From the cell containing the given text, extract its center point as (X, Y) coordinate. 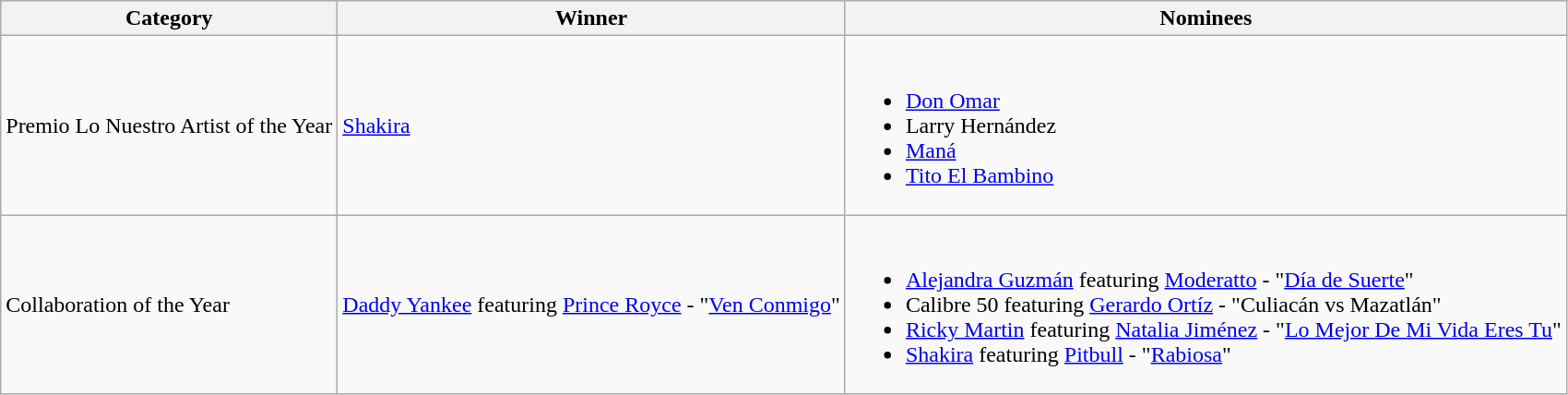
Collaboration of the Year (170, 305)
Nominees (1206, 18)
Daddy Yankee featuring Prince Royce - "Ven Conmigo" (592, 305)
Category (170, 18)
Shakira (592, 126)
Don OmarLarry HernándezManáTito El Bambino (1206, 126)
Winner (592, 18)
Premio Lo Nuestro Artist of the Year (170, 126)
